Search for the cell housing the specified text and yield its (X, Y) center coordinate. 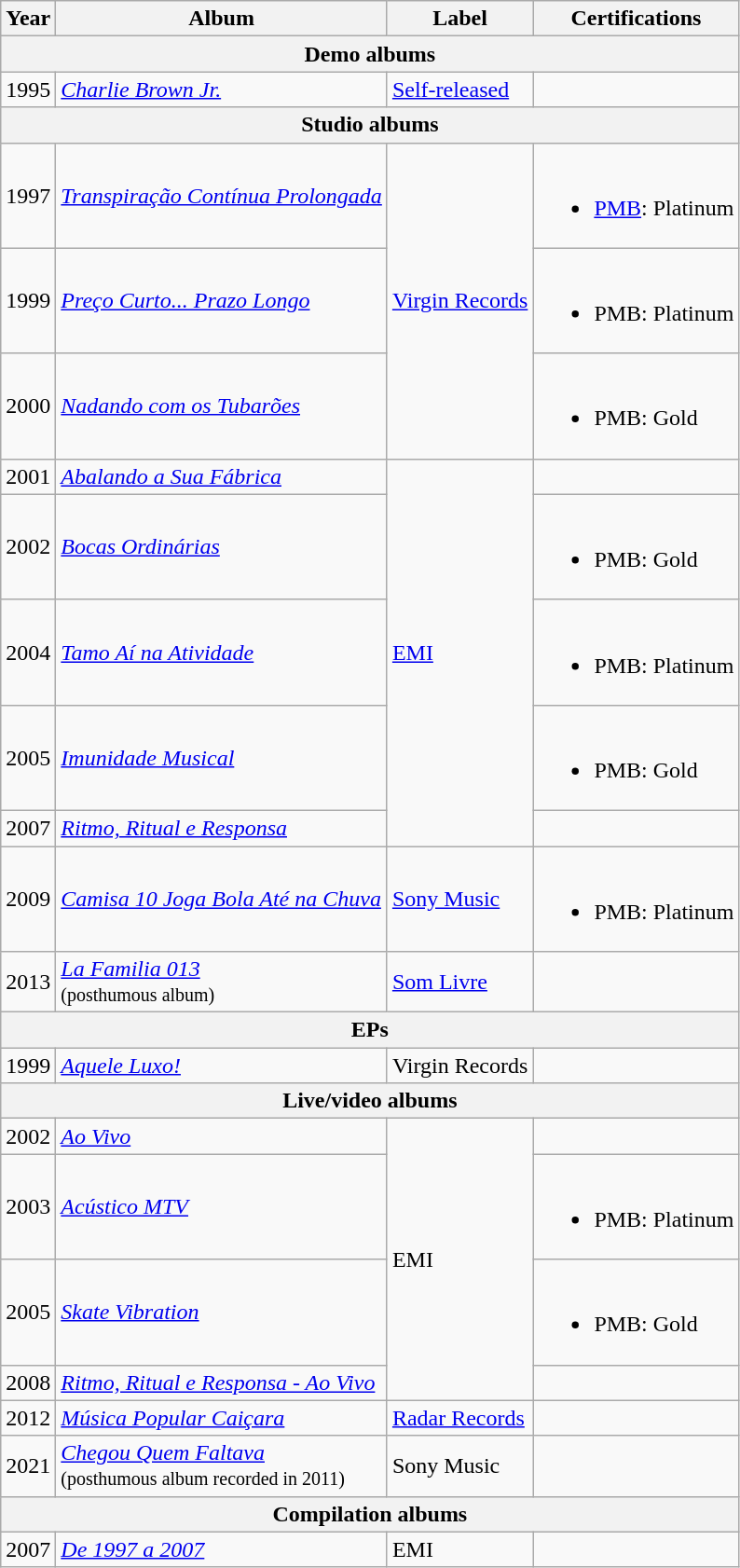
Demo albums (370, 54)
2004 (28, 653)
1995 (28, 89)
De 1997 a 2007 (222, 1549)
Imunidade Musical (222, 757)
1997 (28, 196)
Radar Records (459, 1418)
Album (222, 19)
Certifications (636, 19)
2003 (28, 1206)
2000 (28, 406)
2009 (28, 899)
2001 (28, 476)
Ao Vivo (222, 1136)
2013 (28, 983)
La Familia 013(posthumous album) (222, 983)
Ritmo, Ritual e Responsa (222, 828)
Transpiração Contínua Prolongada (222, 196)
Acústico MTV (222, 1206)
Charlie Brown Jr. (222, 89)
EPs (370, 1030)
Ritmo, Ritual e Responsa - Ao Vivo (222, 1382)
Self-released (459, 89)
Camisa 10 Joga Bola Até na Chuva (222, 899)
Chegou Quem Faltava(posthumous album recorded in 2011) (222, 1465)
Bocas Ordinárias (222, 546)
2008 (28, 1382)
Música Popular Caiçara (222, 1418)
Studio albums (370, 125)
Tamo Aí na Atividade (222, 653)
Preço Curto... Prazo Longo (222, 300)
Year (28, 19)
Abalando a Sua Fábrica (222, 476)
Som Livre (459, 983)
2021 (28, 1465)
Nadando com os Tubarões (222, 406)
Live/video albums (370, 1101)
Aquele Luxo! (222, 1066)
Label (459, 19)
2012 (28, 1418)
Skate Vibration (222, 1313)
Compilation albums (370, 1514)
